Return the [x, y] coordinate for the center point of the cell that contains the specified text.  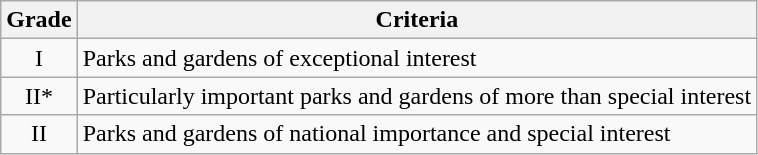
II [39, 134]
Parks and gardens of national importance and special interest [417, 134]
Grade [39, 20]
Particularly important parks and gardens of more than special interest [417, 96]
Criteria [417, 20]
Parks and gardens of exceptional interest [417, 58]
II* [39, 96]
I [39, 58]
